Locate the cell with the specified text and output its (X, Y) center coordinate. 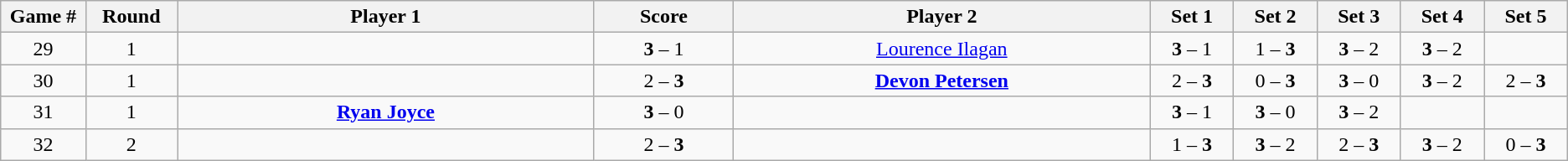
Lourence Ilagan (941, 49)
Set 3 (1359, 17)
Devon Petersen (941, 80)
Set 2 (1276, 17)
Player 1 (386, 17)
32 (44, 144)
Game # (44, 17)
Set 5 (1526, 17)
2 (131, 144)
29 (44, 49)
Set 4 (1442, 17)
Score (663, 17)
30 (44, 80)
Ryan Joyce (386, 112)
31 (44, 112)
Player 2 (941, 17)
Round (131, 17)
Set 1 (1192, 17)
